Find where the given text appears and provide that cell's center as (x, y) coordinate. 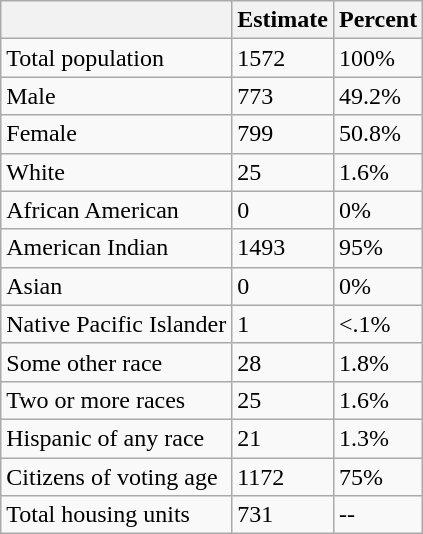
Asian (116, 286)
1.8% (378, 362)
799 (283, 134)
1172 (283, 477)
Estimate (283, 20)
African American (116, 210)
100% (378, 58)
1 (283, 324)
731 (283, 515)
Percent (378, 20)
1572 (283, 58)
1493 (283, 248)
75% (378, 477)
White (116, 172)
Hispanic of any race (116, 438)
Total housing units (116, 515)
28 (283, 362)
1.3% (378, 438)
95% (378, 248)
Citizens of voting age (116, 477)
Total population (116, 58)
49.2% (378, 96)
<.1% (378, 324)
50.8% (378, 134)
21 (283, 438)
Female (116, 134)
American Indian (116, 248)
773 (283, 96)
Native Pacific Islander (116, 324)
Male (116, 96)
Two or more races (116, 400)
Some other race (116, 362)
-- (378, 515)
